Output the [X, Y] coordinate of the center of the cell containing the given text.  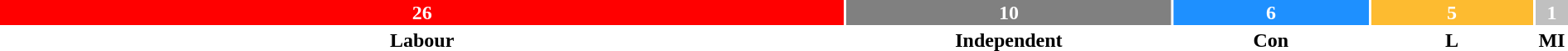
10 [1009, 13]
26 [421, 13]
1 [1551, 13]
5 [1452, 13]
6 [1271, 13]
